Find where the given text appears and provide that cell's center as (x, y) coordinate. 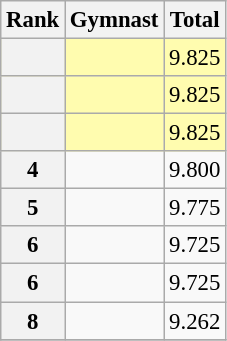
4 (33, 170)
9.775 (195, 208)
5 (33, 208)
Rank (33, 20)
9.262 (195, 321)
8 (33, 321)
Gymnast (114, 20)
9.800 (195, 170)
Total (195, 20)
